For the text-containing cell, return its midpoint in (X, Y) coordinate format. 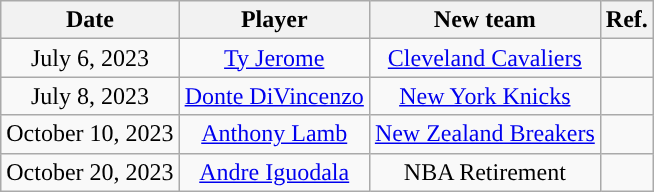
Donte DiVincenzo (274, 96)
July 6, 2023 (90, 58)
Anthony Lamb (274, 134)
NBA Retirement (484, 172)
July 8, 2023 (90, 96)
Cleveland Cavaliers (484, 58)
New Zealand Breakers (484, 134)
Date (90, 20)
Andre Iguodala (274, 172)
Player (274, 20)
Ty Jerome (274, 58)
October 20, 2023 (90, 172)
October 10, 2023 (90, 134)
New York Knicks (484, 96)
Ref. (626, 20)
New team (484, 20)
